Identify which cell holds the provided text, then report its (x, y) central coordinate. 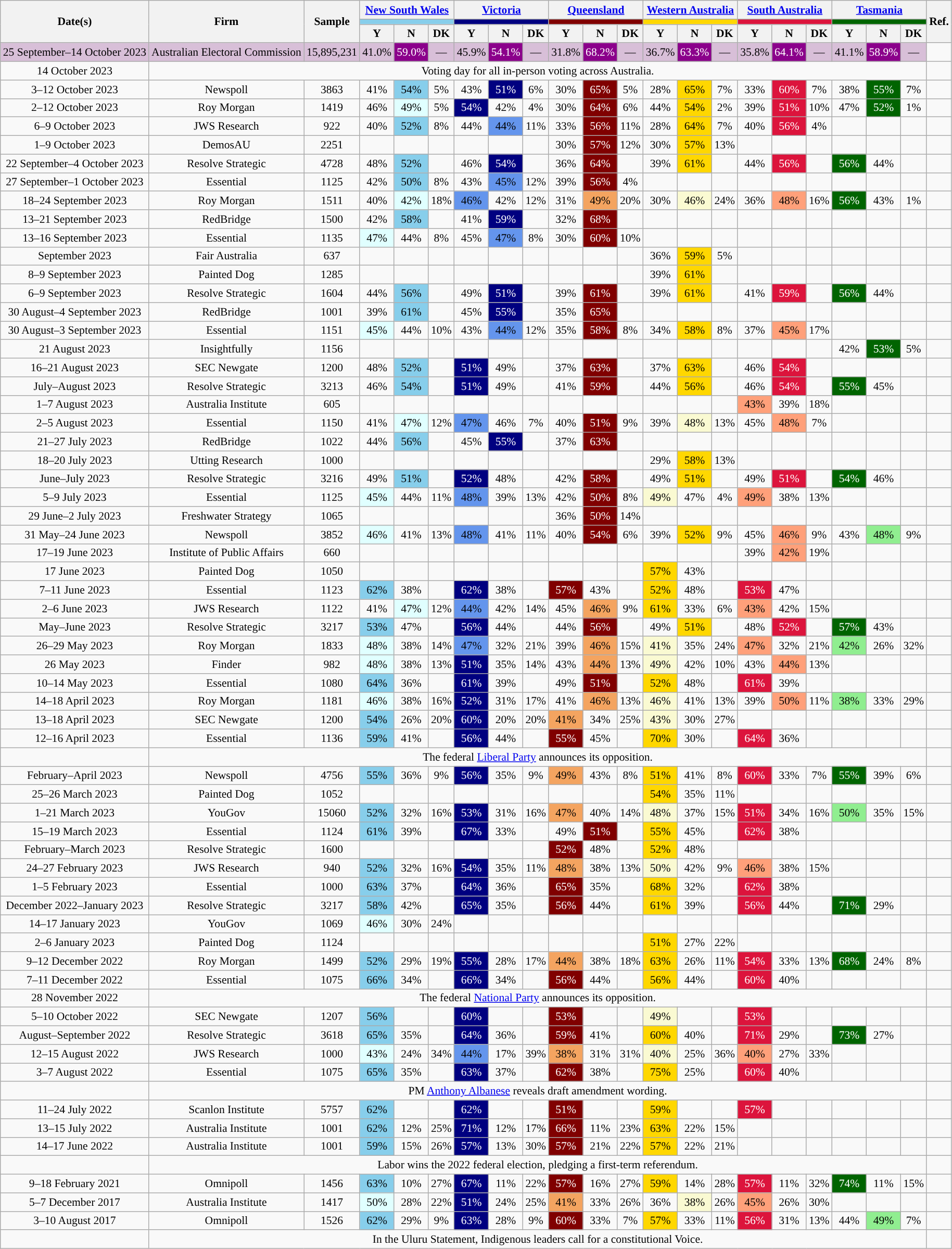
1022 (332, 442)
Fair Australia (226, 256)
21 August 2023 (75, 349)
23% (630, 1128)
1526 (332, 1221)
24–27 February 2023 (75, 868)
1–7 August 2023 (75, 405)
In the Uluru Statement, Indigenous leaders call for a constitutional Voice. (538, 1240)
68.2% (600, 53)
PM Anthony Albanese reveals draft amendment wording. (538, 1091)
December 2022–January 2023 (75, 905)
4756 (332, 776)
31 May–24 June 2023 (75, 535)
1052 (332, 794)
3852 (332, 535)
30 August–3 September 2023 (75, 331)
70% (661, 739)
6–9 October 2023 (75, 127)
Victoria (502, 10)
22 September–4 October 2023 (75, 163)
27 September–1 October 2023 (75, 182)
2251 (332, 145)
Tasmania (880, 10)
1–5 February 2023 (75, 887)
September 2023 (75, 256)
2–6 January 2023 (75, 943)
July–August 2023 (75, 386)
15,895,231 (332, 53)
26–29 May 2023 (75, 646)
Voting day for all in-person voting across Australia. (538, 71)
Ref. (939, 22)
1181 (332, 701)
9–18 February 2021 (75, 1184)
1080 (332, 683)
30 August–4 September 2023 (75, 312)
4728 (332, 163)
1419 (332, 108)
Australian Electoral Commission (226, 53)
3216 (332, 479)
June–July 2023 (75, 479)
1600 (332, 850)
64.1% (789, 53)
Finder (226, 664)
58.9% (883, 53)
1604 (332, 294)
South Australia (785, 10)
35.8% (755, 53)
12–15 August 2022 (75, 1054)
18–24 September 2023 (75, 201)
45.9% (472, 53)
73% (849, 1036)
13–16 September 2023 (75, 238)
982 (332, 664)
Sample (332, 22)
25–26 March 2023 (75, 794)
10–14 May 2023 (75, 683)
74% (849, 1184)
13–15 July 2022 (75, 1128)
2% (725, 108)
Labor wins the 2022 federal election, pledging a first-term referendum. (538, 1165)
5–10 October 2022 (75, 1017)
1511 (332, 201)
26 May 2023 (75, 664)
940 (332, 868)
1135 (332, 238)
August–September 2022 (75, 1036)
5–7 December 2017 (75, 1202)
Institute of Public Affairs (226, 553)
3–12 October 2023 (75, 90)
2–6 June 2023 (75, 609)
2–12 October 2023 (75, 108)
36.7% (661, 53)
15060 (332, 813)
1136 (332, 739)
Scanlon Institute (226, 1109)
1285 (332, 275)
1065 (332, 516)
637 (332, 256)
1499 (332, 961)
1050 (332, 572)
29 June–2 July 2023 (75, 516)
13–18 April 2023 (75, 720)
41.1% (849, 53)
February–March 2023 (75, 850)
DemosAU (226, 145)
Firm (226, 22)
The federal Liberal Party announces its opposition. (538, 757)
1156 (332, 349)
New South Wales (407, 10)
21–27 July 2023 (75, 442)
3–10 August 2017 (75, 1221)
2–5 August 2023 (75, 423)
28 November 2022 (75, 998)
1150 (332, 423)
9–12 December 2022 (75, 961)
25 September–14 October 2023 (75, 53)
1–21 March 2023 (75, 813)
1069 (332, 924)
The federal National Party announces its opposition. (538, 998)
15–19 March 2023 (75, 831)
14–17 June 2022 (75, 1146)
11–24 July 2022 (75, 1109)
7–11 June 2023 (75, 590)
1122 (332, 609)
17 June 2023 (75, 572)
May–June 2023 (75, 627)
8–9 September 2023 (75, 275)
7–11 December 2022 (75, 980)
3618 (332, 1036)
16–21 August 2023 (75, 368)
1456 (332, 1184)
Utting Research (226, 460)
5–9 July 2023 (75, 498)
13–21 September 2023 (75, 219)
660 (332, 553)
12–16 April 2023 (75, 739)
1123 (332, 590)
17–19 June 2023 (75, 553)
Queensland (595, 10)
605 (332, 405)
3863 (332, 90)
February–April 2023 (75, 776)
1–9 October 2023 (75, 145)
Freshwater Strategy (226, 516)
5757 (332, 1109)
14–17 January 2023 (75, 924)
14 October 2023 (75, 71)
1151 (332, 331)
3–7 August 2022 (75, 1073)
31.8% (566, 53)
41.0% (377, 53)
54.1% (506, 53)
1417 (332, 1202)
1207 (332, 1017)
1833 (332, 646)
3213 (332, 386)
Date(s) (75, 22)
6–9 September 2023 (75, 294)
922 (332, 127)
Insightfully (226, 349)
Western Australia (690, 10)
1500 (332, 219)
18–20 July 2023 (75, 460)
63.3% (695, 53)
75% (661, 1073)
14–18 April 2023 (75, 701)
59.0% (411, 53)
